Search for the cell housing the specified text and yield its (X, Y) center coordinate. 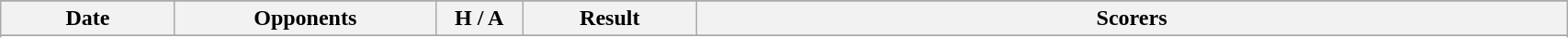
Scorers (1132, 19)
Date (88, 19)
Result (610, 19)
H / A (479, 19)
Opponents (305, 19)
